Identify which cell holds the provided text, then report its (x, y) central coordinate. 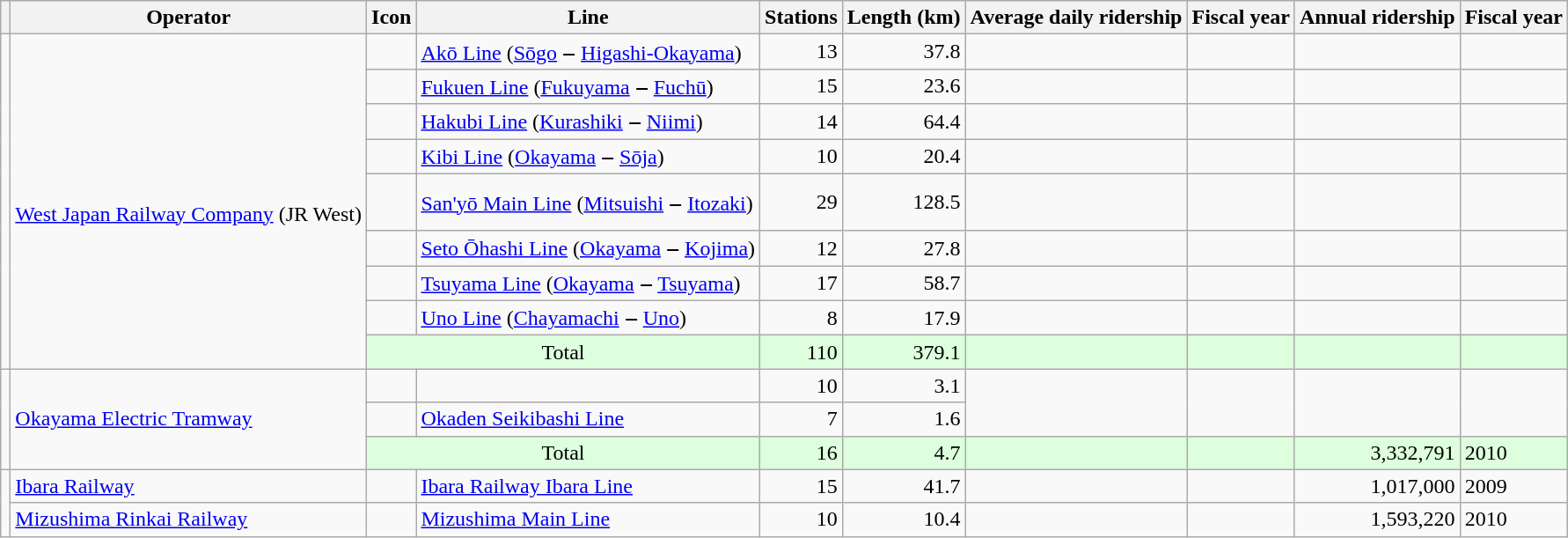
13 (802, 52)
Akō Line (Sōgo ‒ Higashi-Okayama) (588, 52)
2009 (1513, 486)
10.4 (904, 520)
Okayama Electric Tramway (188, 419)
23.6 (904, 86)
17.9 (904, 318)
Okaden Seikibashi Line (588, 419)
37.8 (904, 52)
Stations (802, 18)
12 (802, 248)
Ibara Railway (188, 486)
Tsuyama Line (Okayama ‒ Tsuyama) (588, 284)
4.7 (904, 453)
Mizushima Main Line (588, 520)
Ibara Railway Ibara Line (588, 486)
Length (km) (904, 18)
Operator (188, 18)
Icon (392, 18)
San'yō Main Line (Mitsuishi ‒ Itozaki) (588, 203)
3.1 (904, 386)
Uno Line (Chayamachi ‒ Uno) (588, 318)
8 (802, 318)
17 (802, 284)
20.4 (904, 157)
Annual ridership (1377, 18)
Average daily ridership (1076, 18)
3,332,791 (1377, 453)
West Japan Railway Company (JR West) (188, 202)
Hakubi Line (Kurashiki ‒ Niimi) (588, 122)
1,593,220 (1377, 520)
Line (588, 18)
41.7 (904, 486)
1.6 (904, 419)
29 (802, 203)
64.4 (904, 122)
7 (802, 419)
110 (802, 352)
128.5 (904, 203)
16 (802, 453)
58.7 (904, 284)
1,017,000 (1377, 486)
Kibi Line (Okayama ‒ Sōja) (588, 157)
Fukuen Line (Fukuyama ‒ Fuchū) (588, 86)
14 (802, 122)
27.8 (904, 248)
Seto Ōhashi Line (Okayama ‒ Kojima) (588, 248)
379.1 (904, 352)
Mizushima Rinkai Railway (188, 520)
